Search for the cell housing the specified text and yield its [x, y] center coordinate. 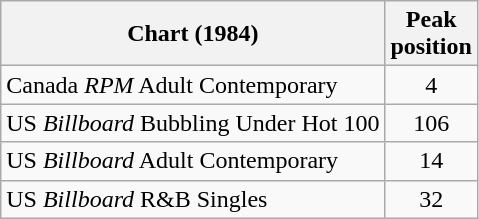
US Billboard Bubbling Under Hot 100 [193, 123]
4 [431, 85]
Chart (1984) [193, 34]
Peakposition [431, 34]
14 [431, 161]
US Billboard R&B Singles [193, 199]
Canada RPM Adult Contemporary [193, 85]
US Billboard Adult Contemporary [193, 161]
106 [431, 123]
32 [431, 199]
